Return [x, y] of the center of cell containing provided text 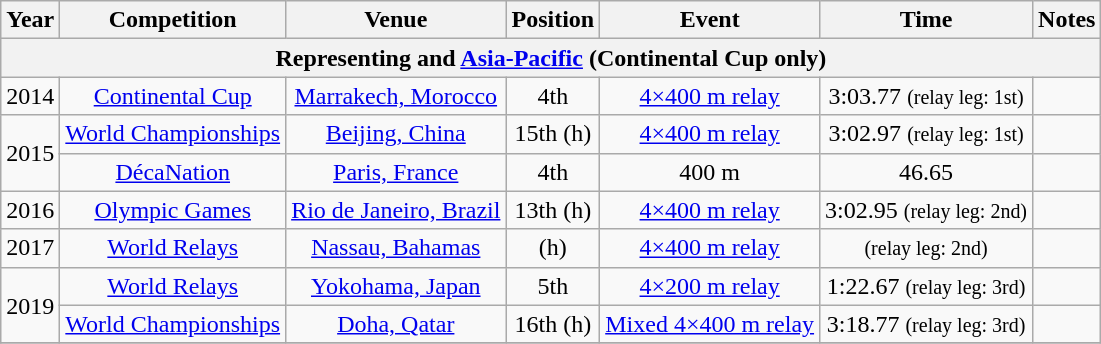
3:18.77 (relay leg: 3rd) [926, 324]
1:22.67 (relay leg: 3rd) [926, 286]
5th [553, 286]
4×200 m relay [710, 286]
Notes [1067, 20]
Event [710, 20]
Nassau, Bahamas [396, 248]
Venue [396, 20]
Time [926, 20]
Year [30, 20]
400 m [710, 172]
Paris, France [396, 172]
DécaNation [173, 172]
2019 [30, 305]
15th (h) [553, 134]
Yokohama, Japan [396, 286]
Doha, Qatar [396, 324]
16th (h) [553, 324]
Mixed 4×400 m relay [710, 324]
Beijing, China [396, 134]
13th (h) [553, 210]
Olympic Games [173, 210]
(relay leg: 2nd) [926, 248]
3:02.95 (relay leg: 2nd) [926, 210]
Continental Cup [173, 96]
Position [553, 20]
Representing and Asia-Pacific (Continental Cup only) [551, 58]
46.65 [926, 172]
3:02.97 (relay leg: 1st) [926, 134]
(h) [553, 248]
2016 [30, 210]
2015 [30, 153]
Competition [173, 20]
Rio de Janeiro, Brazil [396, 210]
3:03.77 (relay leg: 1st) [926, 96]
2014 [30, 96]
2017 [30, 248]
Marrakech, Morocco [396, 96]
